Detect which cell encompasses the target text, then output its (x, y) center coordinate. 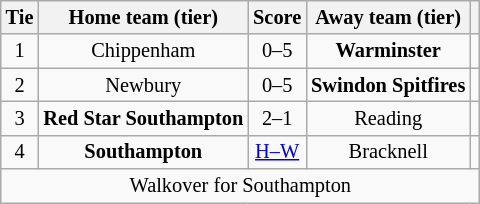
Swindon Spitfires (388, 85)
Score (277, 17)
4 (20, 152)
Away team (tier) (388, 17)
Bracknell (388, 152)
2–1 (277, 118)
Newbury (143, 85)
1 (20, 51)
3 (20, 118)
Warminster (388, 51)
2 (20, 85)
Southampton (143, 152)
Walkover for Southampton (240, 186)
Reading (388, 118)
Chippenham (143, 51)
Red Star Southampton (143, 118)
Tie (20, 17)
Home team (tier) (143, 17)
H–W (277, 152)
